Pinpoint the cell where the given text exists, returning its [x, y] midpoint coordinate. 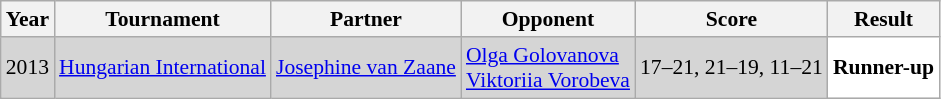
Olga Golovanova Viktoriia Vorobeva [548, 68]
Runner-up [884, 68]
Josephine van Zaane [366, 68]
Partner [366, 19]
Score [732, 19]
17–21, 21–19, 11–21 [732, 68]
2013 [28, 68]
Tournament [162, 19]
Result [884, 19]
Year [28, 19]
Opponent [548, 19]
Hungarian International [162, 68]
